Return (x, y) of the center of cell containing provided text 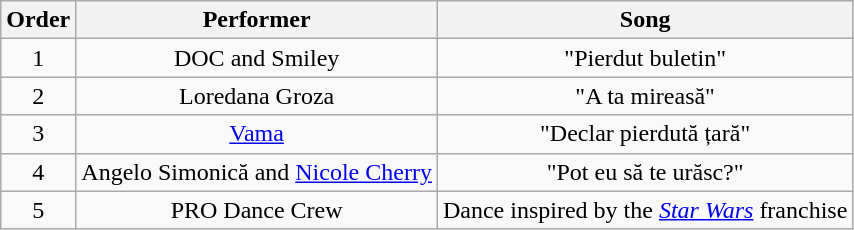
Order (38, 20)
"A ta mireasă" (644, 96)
Angelo Simonică and Nicole Cherry (257, 172)
PRO Dance Crew (257, 210)
4 (38, 172)
2 (38, 96)
"Declar pierdută țară" (644, 134)
"Pot eu să te urăsc?" (644, 172)
Loredana Groza (257, 96)
Song (644, 20)
3 (38, 134)
Performer (257, 20)
1 (38, 58)
"Pierdut buletin" (644, 58)
DOC and Smiley (257, 58)
5 (38, 210)
Dance inspired by the Star Wars franchise (644, 210)
Vama (257, 134)
